Return [x, y] of the center of cell containing provided text 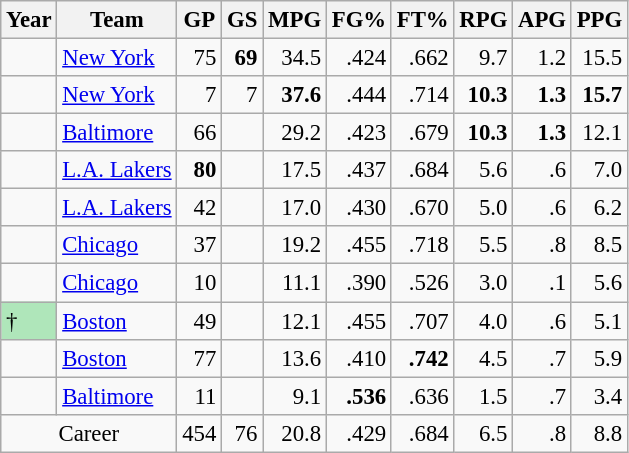
.679 [422, 133]
3.0 [484, 283]
15.7 [599, 95]
.444 [358, 95]
Year [29, 20]
PPG [599, 20]
.430 [358, 208]
454 [200, 433]
15.5 [599, 58]
FG% [358, 20]
5.0 [484, 208]
RPG [484, 20]
8.5 [599, 245]
.742 [422, 358]
.424 [358, 58]
.1 [542, 283]
5.5 [484, 245]
.429 [358, 433]
4.5 [484, 358]
19.2 [295, 245]
.718 [422, 245]
.714 [422, 95]
1.5 [484, 396]
42 [200, 208]
† [29, 321]
.536 [358, 396]
GP [200, 20]
FT% [422, 20]
Team [117, 20]
37.6 [295, 95]
.662 [422, 58]
9.7 [484, 58]
6.5 [484, 433]
7.0 [599, 170]
49 [200, 321]
34.5 [295, 58]
17.0 [295, 208]
17.5 [295, 170]
20.8 [295, 433]
Career [89, 433]
77 [200, 358]
.707 [422, 321]
3.4 [599, 396]
76 [242, 433]
.410 [358, 358]
.390 [358, 283]
5.9 [599, 358]
5.1 [599, 321]
.526 [422, 283]
37 [200, 245]
80 [200, 170]
66 [200, 133]
6.2 [599, 208]
.437 [358, 170]
4.0 [484, 321]
11.1 [295, 283]
GS [242, 20]
1.2 [542, 58]
.423 [358, 133]
69 [242, 58]
29.2 [295, 133]
.636 [422, 396]
10 [200, 283]
9.1 [295, 396]
.670 [422, 208]
MPG [295, 20]
11 [200, 396]
8.8 [599, 433]
13.6 [295, 358]
75 [200, 58]
APG [542, 20]
